Scan for the cell matching the given text and deliver its (x, y) coordinate at center. 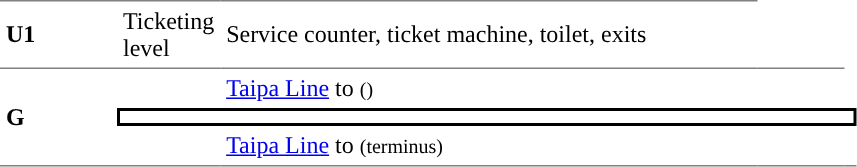
Ticketing level (168, 34)
G (58, 118)
U1 (58, 34)
Service counter, ticket machine, toilet, exits (488, 34)
Taipa Line to (terminus) (488, 146)
Taipa Line to () (488, 88)
